For the text-containing cell, return its midpoint in [x, y] coordinate format. 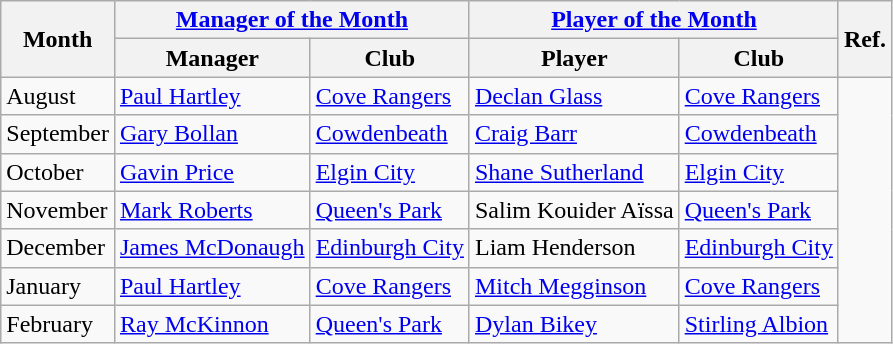
Mark Roberts [212, 210]
Ref. [864, 39]
November [58, 210]
Month [58, 39]
January [58, 286]
Player of the Month [654, 20]
Liam Henderson [574, 248]
September [58, 134]
August [58, 96]
Gavin Price [212, 172]
Stirling Albion [758, 324]
December [58, 248]
Dylan Bikey [574, 324]
James McDonaugh [212, 248]
Gary Bollan [212, 134]
October [58, 172]
Ray McKinnon [212, 324]
February [58, 324]
Player [574, 58]
Craig Barr [574, 134]
Manager [212, 58]
Declan Glass [574, 96]
Salim Kouider Aïssa [574, 210]
Manager of the Month [292, 20]
Shane Sutherland [574, 172]
Mitch Megginson [574, 286]
